Capture the cell that displays the provided text and extract its (X, Y) central coordinate. 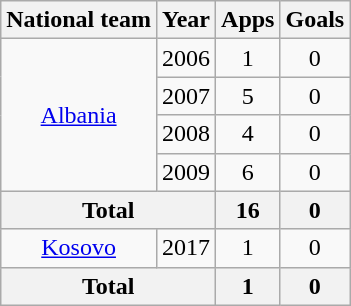
National team (79, 20)
Kosovo (79, 248)
Albania (79, 115)
4 (248, 134)
Goals (315, 20)
5 (248, 96)
16 (248, 210)
2008 (186, 134)
6 (248, 172)
Year (186, 20)
2009 (186, 172)
2006 (186, 58)
2007 (186, 96)
Apps (248, 20)
2017 (186, 248)
